Extract the (x, y) coordinate from the center of the cell holding the provided text.  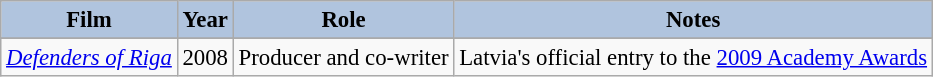
Film (89, 20)
Latvia's official entry to the 2009 Academy Awards (693, 58)
2008 (205, 58)
Notes (693, 20)
Defenders of Riga (89, 58)
Year (205, 20)
Role (344, 20)
Producer and co-writer (344, 58)
